Return [x, y] of the center of cell containing provided text 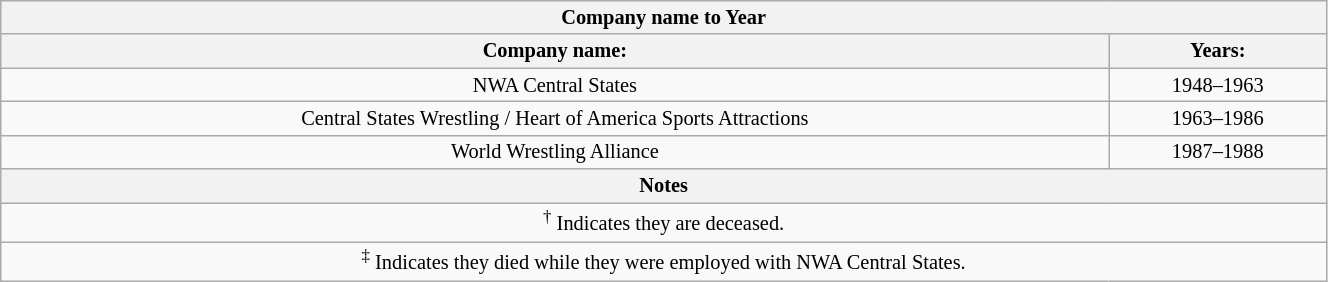
Company name to Year [664, 17]
‡ Indicates they died while they were employed with NWA Central States. [664, 260]
Notes [664, 186]
NWA Central States [555, 85]
World Wrestling Alliance [555, 152]
Company name: [555, 51]
1948–1963 [1218, 85]
Central States Wrestling / Heart of America Sports Attractions [555, 118]
1987–1988 [1218, 152]
Years: [1218, 51]
1963–1986 [1218, 118]
† Indicates they are deceased. [664, 222]
